Identify which cell holds the provided text, then report its [x, y] central coordinate. 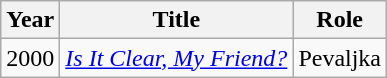
Role [340, 20]
Year [30, 20]
Pevaljka [340, 58]
Title [176, 20]
Is It Clear, My Friend? [176, 58]
2000 [30, 58]
